Identify which cell holds the provided text, then report its [x, y] central coordinate. 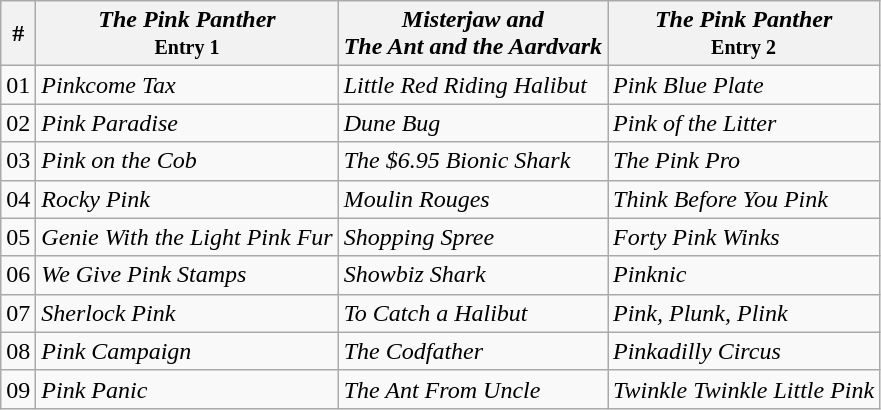
09 [18, 389]
Pink of the Litter [744, 123]
02 [18, 123]
To Catch a Halibut [472, 313]
05 [18, 237]
Pink on the Cob [187, 161]
The Pink Pro [744, 161]
Shopping Spree [472, 237]
The Pink PantherEntry 1 [187, 34]
Misterjaw andThe Ant and the Aardvark [472, 34]
Pink Panic [187, 389]
Forty Pink Winks [744, 237]
01 [18, 85]
The $6.95 Bionic Shark [472, 161]
03 [18, 161]
Little Red Riding Halibut [472, 85]
We Give Pink Stamps [187, 275]
The Pink PantherEntry 2 [744, 34]
06 [18, 275]
Pink Paradise [187, 123]
08 [18, 351]
Pinknic [744, 275]
Sherlock Pink [187, 313]
Moulin Rouges [472, 199]
Pink Campaign [187, 351]
Think Before You Pink [744, 199]
Pinkadilly Circus [744, 351]
Showbiz Shark [472, 275]
07 [18, 313]
04 [18, 199]
Dune Bug [472, 123]
Genie With the Light Pink Fur [187, 237]
Pink, Plunk, Plink [744, 313]
The Ant From Uncle [472, 389]
# [18, 34]
Pink Blue Plate [744, 85]
Pinkcome Tax [187, 85]
Twinkle Twinkle Little Pink [744, 389]
The Codfather [472, 351]
Rocky Pink [187, 199]
